Scan for the cell matching the given text and deliver its [x, y] coordinate at center. 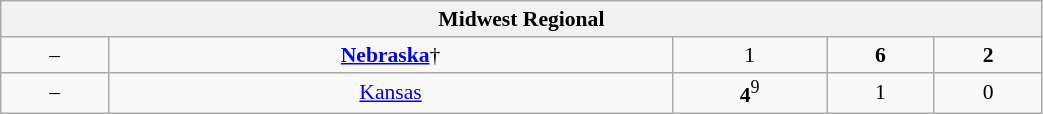
Midwest Regional [522, 19]
Nebraska† [390, 55]
49 [750, 92]
Kansas [390, 92]
6 [881, 55]
2 [988, 55]
0 [988, 92]
